Capture the cell that displays the provided text and extract its [x, y] central coordinate. 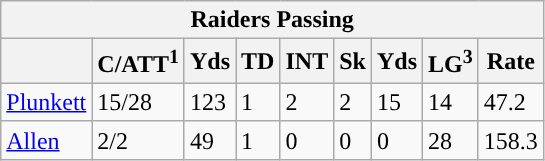
47.2 [510, 102]
INT [307, 62]
14 [451, 102]
49 [210, 140]
C/ATT1 [138, 62]
Plunkett [46, 102]
TD [258, 62]
28 [451, 140]
15/28 [138, 102]
LG3 [451, 62]
2/2 [138, 140]
Rate [510, 62]
158.3 [510, 140]
Sk [353, 62]
Allen [46, 140]
Raiders Passing [272, 20]
123 [210, 102]
15 [396, 102]
